Pinpoint the cell where the given text exists, returning its [x, y] midpoint coordinate. 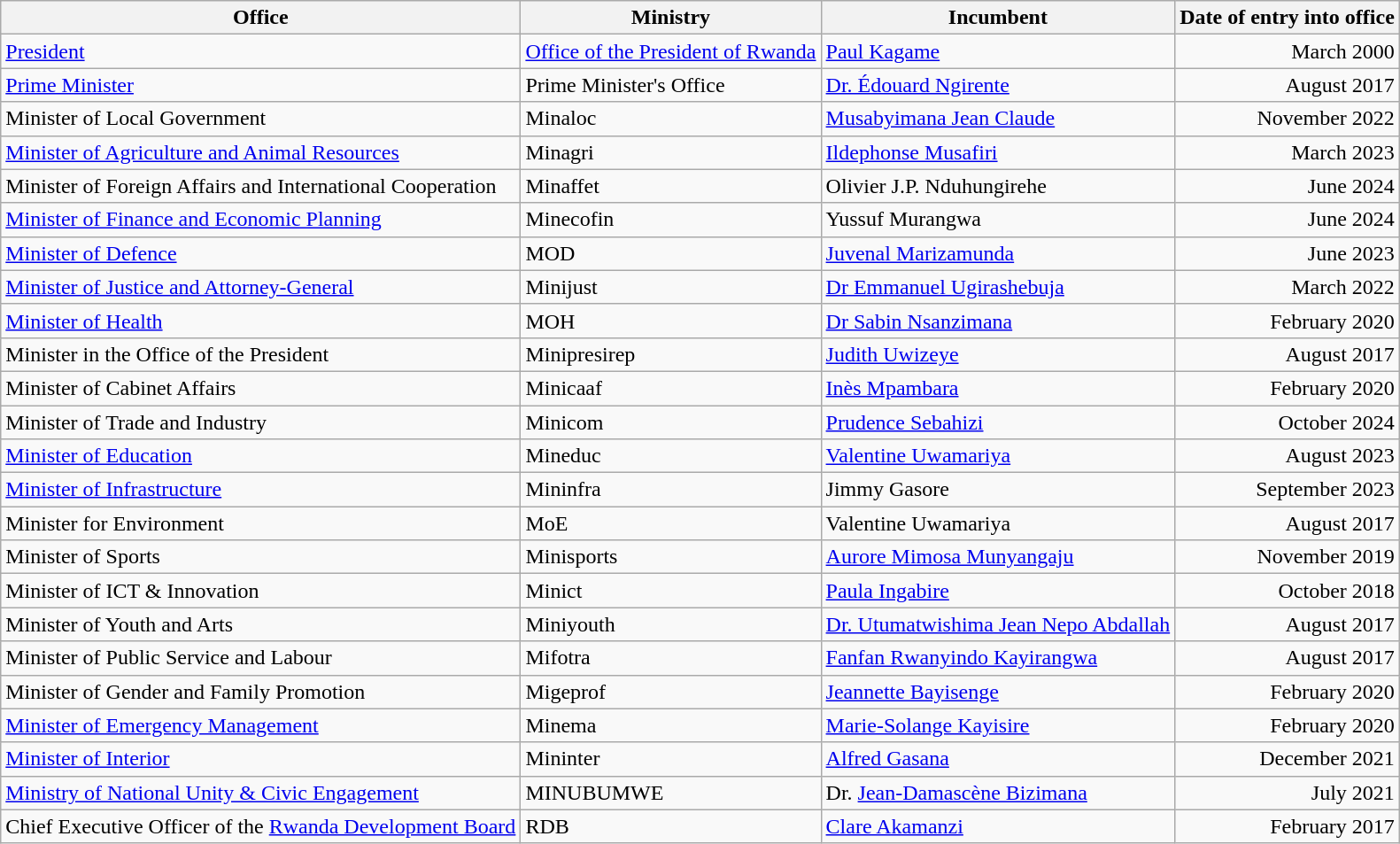
Minister of Interior [260, 759]
Minister of ICT & Innovation [260, 591]
Minister of Agriculture and Animal Resources [260, 152]
Fanfan Rwanyindo Kayirangwa [998, 658]
Inès Mpambara [998, 388]
Mininter [671, 759]
Minister of Cabinet Affairs [260, 388]
Paul Kagame [998, 51]
March 2023 [1288, 152]
Olivier J.P. Nduhungirehe [998, 186]
Prime Minister's Office [671, 85]
Minister of Local Government [260, 119]
September 2023 [1288, 490]
Minijust [671, 287]
Minister of Youth and Arts [260, 624]
Dr. Utumatwishima Jean Nepo Abdallah [998, 624]
Minisports [671, 557]
Minaloc [671, 119]
Minister of Emergency Management [260, 725]
Judith Uwizeye [998, 354]
Minema [671, 725]
MOD [671, 253]
Minister of Foreign Affairs and International Cooperation [260, 186]
July 2021 [1288, 793]
Minister of Sports [260, 557]
MINUBUMWE [671, 793]
Minicom [671, 422]
Jeannette Bayisenge [998, 692]
Prime Minister [260, 85]
June 2023 [1288, 253]
Minecofin [671, 220]
November 2019 [1288, 557]
Minister of Public Service and Labour [260, 658]
Minict [671, 591]
March 2000 [1288, 51]
Mineduc [671, 456]
Alfred Gasana [998, 759]
Incumbent [998, 18]
Minister of Education [260, 456]
Minaffet [671, 186]
Minister of Defence [260, 253]
Jimmy Gasore [998, 490]
Mininfra [671, 490]
Minagri [671, 152]
Minister of Infrastructure [260, 490]
President [260, 51]
October 2018 [1288, 591]
Musabyimana Jean Claude [998, 119]
October 2024 [1288, 422]
Minister for Environment [260, 523]
February 2017 [1288, 826]
Minister of Gender and Family Promotion [260, 692]
August 2023 [1288, 456]
Miniyouth [671, 624]
Aurore Mimosa Munyangaju [998, 557]
Ministry of National Unity & Civic Engagement [260, 793]
Dr. Jean-Damascène Bizimana [998, 793]
Chief Executive Officer of the Rwanda Development Board [260, 826]
Mifotra [671, 658]
Ildephonse Musafiri [998, 152]
Ministry [671, 18]
December 2021 [1288, 759]
Minicaaf [671, 388]
Yussuf Murangwa [998, 220]
Minipresirep [671, 354]
Clare Akamanzi [998, 826]
Marie-Solange Kayisire [998, 725]
Minister of Finance and Economic Planning [260, 220]
Minister of Justice and Attorney-General [260, 287]
Prudence Sebahizi [998, 422]
Minister of Trade and Industry [260, 422]
Office of the President of Rwanda [671, 51]
Minister in the Office of the President [260, 354]
November 2022 [1288, 119]
MoE [671, 523]
Dr Emmanuel Ugirashebuja [998, 287]
Dr Sabin Nsanzimana [998, 321]
RDB [671, 826]
Paula Ingabire [998, 591]
Migeprof [671, 692]
Minister of Health [260, 321]
Juvenal Marizamunda [998, 253]
Date of entry into office [1288, 18]
Office [260, 18]
Dr. Édouard Ngirente [998, 85]
March 2022 [1288, 287]
MOH [671, 321]
